From the cell containing the given text, extract its center point as (X, Y) coordinate. 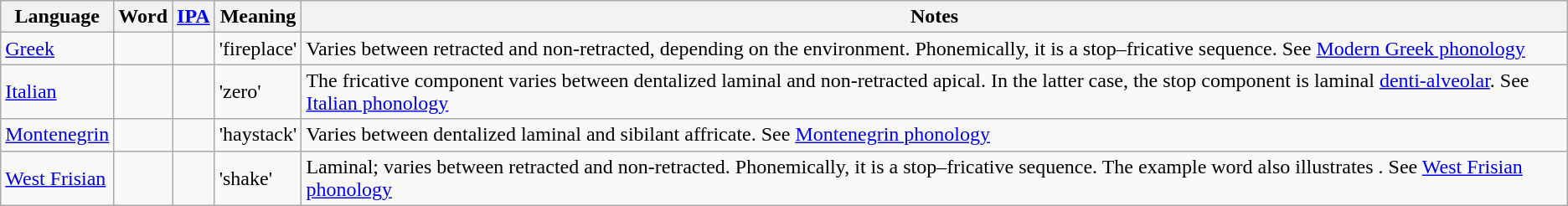
Varies between retracted and non-retracted, depending on the environment. Phonemically, it is a stop–fricative sequence. See Modern Greek phonology (935, 49)
Notes (935, 17)
'fireplace' (258, 49)
'shake' (258, 178)
Word (143, 17)
West Frisian (57, 178)
Montenegrin (57, 135)
'haystack' (258, 135)
Greek (57, 49)
Language (57, 17)
IPA (194, 17)
Meaning (258, 17)
'zero' (258, 92)
Italian (57, 92)
Varies between dentalized laminal and sibilant affricate. See Montenegrin phonology (935, 135)
